For the text-containing cell, return its midpoint in (X, Y) coordinate format. 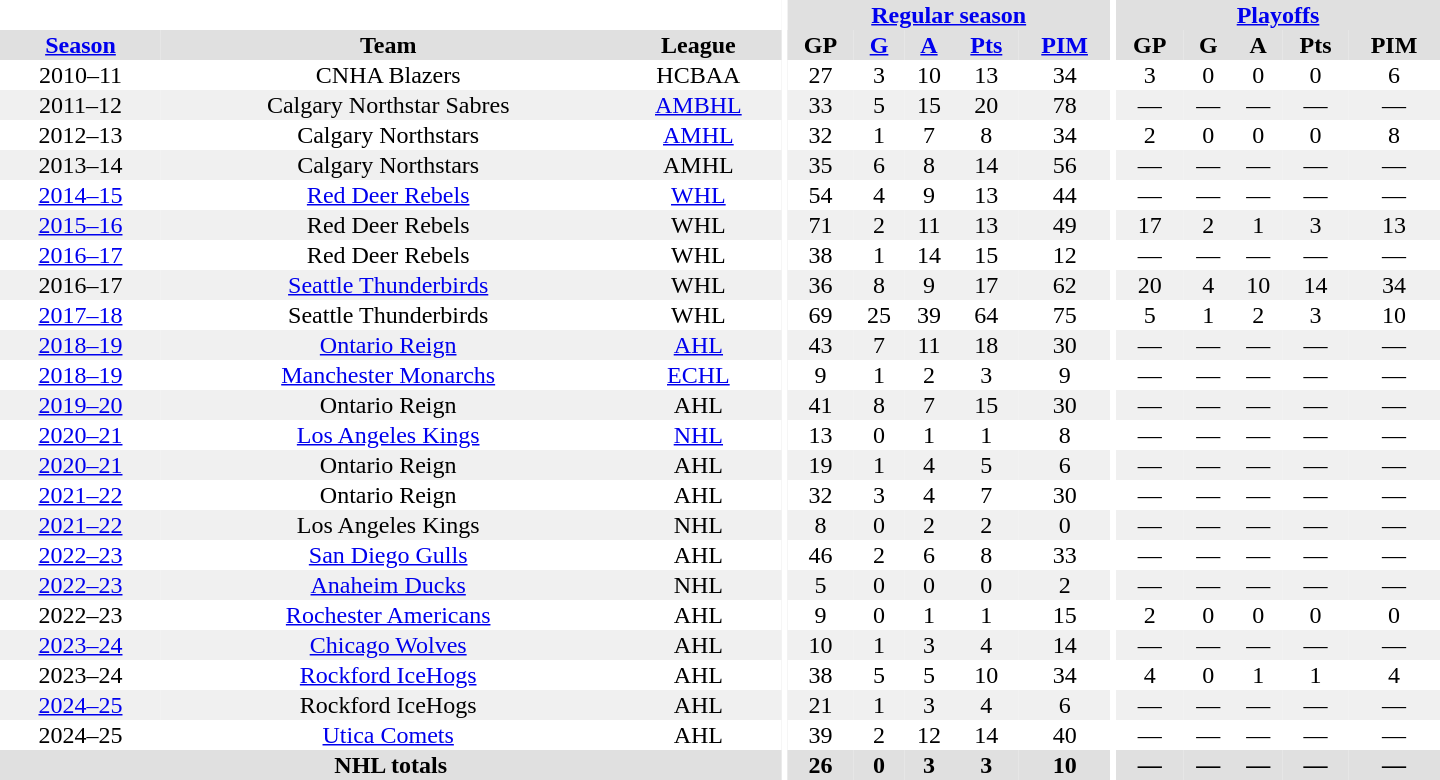
46 (820, 555)
2012–13 (80, 135)
54 (820, 195)
Rochester Americans (388, 615)
41 (820, 405)
75 (1065, 315)
43 (820, 345)
NHL totals (390, 765)
Calgary Northstar Sabres (388, 105)
27 (820, 75)
HCBAA (698, 75)
69 (820, 315)
78 (1065, 105)
2015–16 (80, 225)
36 (820, 285)
44 (1065, 195)
2010–11 (80, 75)
40 (1065, 735)
35 (820, 165)
2019–20 (80, 405)
18 (986, 345)
Utica Comets (388, 735)
League (698, 45)
2011–12 (80, 105)
Regular season (949, 15)
Manchester Monarchs (388, 375)
2014–15 (80, 195)
AMBHL (698, 105)
2017–18 (80, 315)
San Diego Gulls (388, 555)
CNHA Blazers (388, 75)
21 (820, 705)
Team (388, 45)
62 (1065, 285)
Chicago Wolves (388, 645)
56 (1065, 165)
Anaheim Ducks (388, 585)
ECHL (698, 375)
71 (820, 225)
Playoffs (1278, 15)
64 (986, 315)
2013–14 (80, 165)
49 (1065, 225)
Season (80, 45)
26 (820, 765)
19 (820, 465)
25 (879, 315)
